Find where the given text appears and provide that cell's center as (X, Y) coordinate. 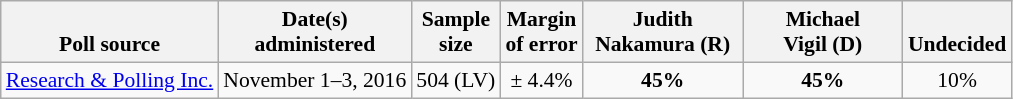
JudithNakamura (R) (663, 32)
± 4.4% (541, 80)
Marginof error (541, 32)
Undecided (957, 32)
MichaelVigil (D) (823, 32)
Research & Polling Inc. (110, 80)
504 (LV) (456, 80)
Date(s)administered (314, 32)
November 1–3, 2016 (314, 80)
Samplesize (456, 32)
Poll source (110, 32)
10% (957, 80)
